Search for the cell housing the specified text and yield its [X, Y] center coordinate. 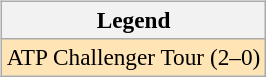
Legend [133, 20]
ATP Challenger Tour (2–0) [133, 57]
